Detect which cell encompasses the target text, then output its [X, Y] center coordinate. 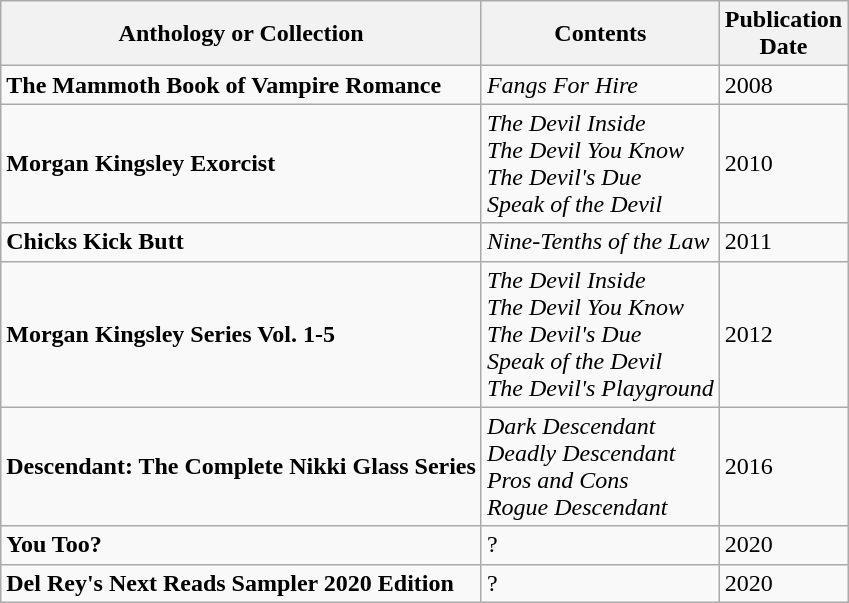
Del Rey's Next Reads Sampler 2020 Edition [242, 583]
Fangs For Hire [600, 85]
2011 [783, 242]
Nine-Tenths of the Law [600, 242]
Descendant: The Complete Nikki Glass Series [242, 466]
Anthology or Collection [242, 34]
2008 [783, 85]
Morgan Kingsley Series Vol. 1-5 [242, 334]
PublicationDate [783, 34]
The Devil InsideThe Devil You KnowThe Devil's DueSpeak of the Devil [600, 164]
The Mammoth Book of Vampire Romance [242, 85]
2012 [783, 334]
You Too? [242, 545]
Morgan Kingsley Exorcist [242, 164]
2016 [783, 466]
The Devil InsideThe Devil You KnowThe Devil's DueSpeak of the DevilThe Devil's Playground [600, 334]
Chicks Kick Butt [242, 242]
Dark DescendantDeadly DescendantPros and ConsRogue Descendant [600, 466]
2010 [783, 164]
Contents [600, 34]
